Detect which cell encompasses the target text, then output its [x, y] center coordinate. 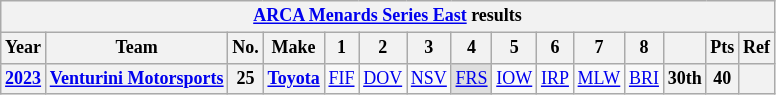
No. [246, 48]
2 [383, 48]
FIF [342, 78]
MLW [598, 78]
3 [428, 48]
FRS [472, 78]
1 [342, 48]
NSV [428, 78]
4 [472, 48]
2023 [24, 78]
Venturini Motorsports [136, 78]
IOW [514, 78]
Year [24, 48]
Pts [722, 48]
Make [294, 48]
7 [598, 48]
25 [246, 78]
6 [556, 48]
Ref [757, 48]
IRP [556, 78]
ARCA Menards Series East results [388, 16]
5 [514, 48]
8 [644, 48]
Team [136, 48]
BRI [644, 78]
DOV [383, 78]
40 [722, 78]
30th [684, 78]
Toyota [294, 78]
